Return (X, Y) of the center of cell containing provided text 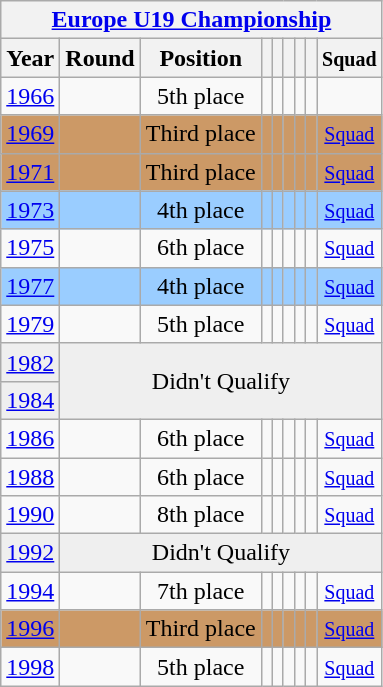
1986 (30, 438)
1966 (30, 96)
1992 (30, 553)
1973 (30, 210)
1996 (30, 629)
1998 (30, 667)
8th place (200, 515)
1988 (30, 477)
Position (200, 58)
1984 (30, 400)
Round (100, 58)
Europe U19 Championship (192, 20)
1969 (30, 134)
1975 (30, 248)
1990 (30, 515)
Year (30, 58)
1994 (30, 591)
1982 (30, 362)
1971 (30, 172)
1979 (30, 324)
1977 (30, 286)
7th place (200, 591)
